Determine the (x, y) coordinate at the center of the cell enclosing the given text.  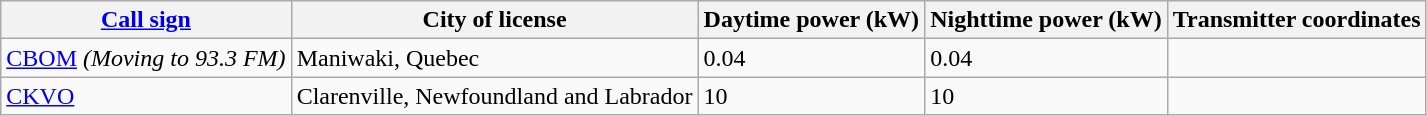
Transmitter coordinates (1296, 20)
CKVO (146, 96)
Nighttime power (kW) (1046, 20)
CBOM (Moving to 93.3 FM) (146, 58)
Call sign (146, 20)
Clarenville, Newfoundland and Labrador (494, 96)
City of license (494, 20)
Maniwaki, Quebec (494, 58)
Daytime power (kW) (812, 20)
